Search for the cell housing the specified text and yield its [x, y] center coordinate. 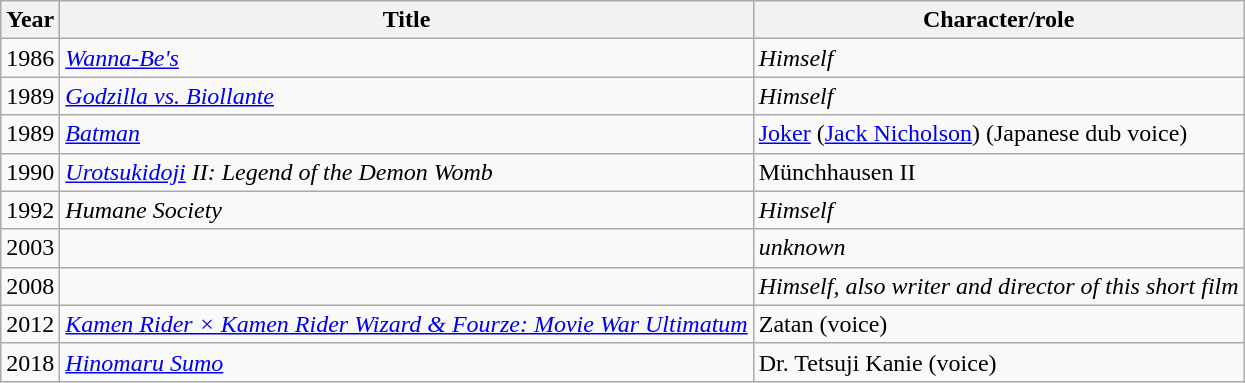
unknown [998, 248]
Joker (Jack Nicholson) (Japanese dub voice) [998, 134]
1992 [30, 210]
Zatan (voice) [998, 324]
Urotsukidoji II: Legend of the Demon Womb [406, 172]
2003 [30, 248]
Himself, also writer and director of this short film [998, 286]
1990 [30, 172]
Godzilla vs. Biollante [406, 96]
Title [406, 20]
2012 [30, 324]
2008 [30, 286]
1986 [30, 58]
Batman [406, 134]
2018 [30, 362]
Year [30, 20]
Character/role [998, 20]
Münchhausen II [998, 172]
Wanna-Be's [406, 58]
Hinomaru Sumo [406, 362]
Dr. Tetsuji Kanie (voice) [998, 362]
Humane Society [406, 210]
Kamen Rider × Kamen Rider Wizard & Fourze: Movie War Ultimatum [406, 324]
